Find where the given text appears and provide that cell's center as [x, y] coordinate. 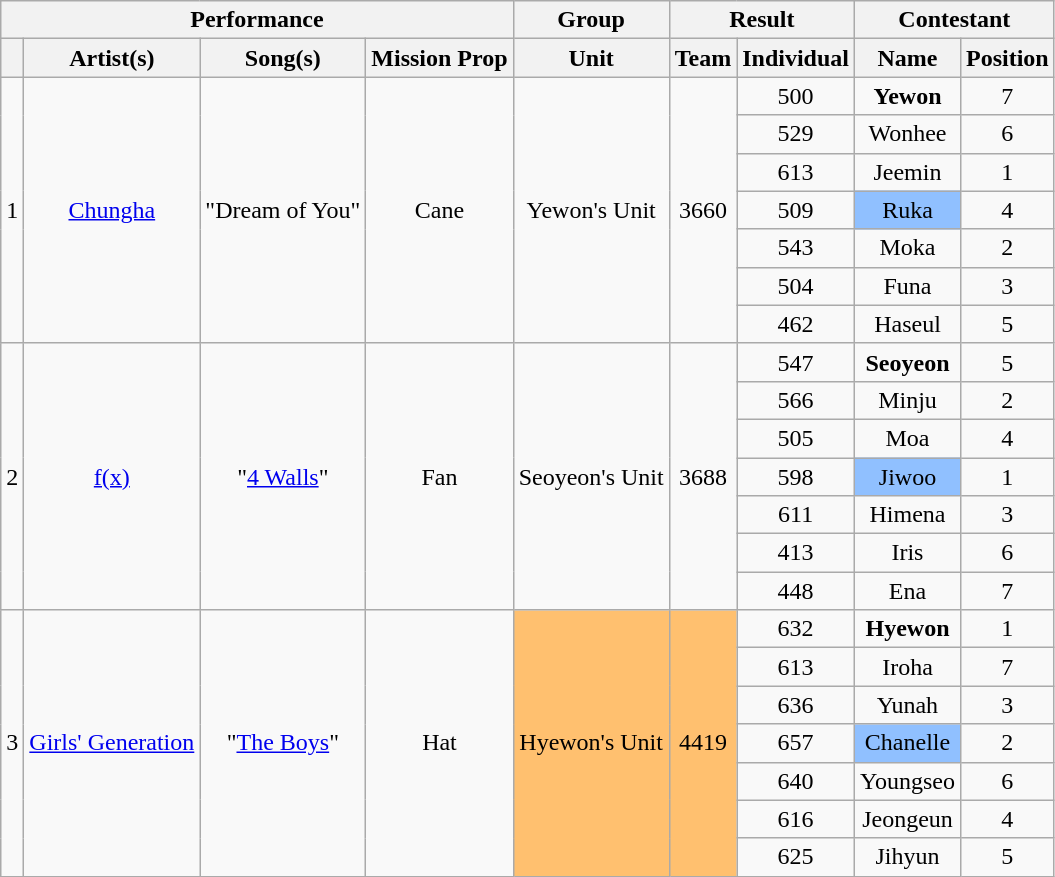
Unit [591, 58]
4419 [703, 743]
3660 [703, 210]
Wonhee [907, 134]
Ena [907, 591]
509 [796, 210]
Cane [440, 210]
Haseul [907, 324]
632 [796, 629]
657 [796, 743]
Seoyeon's Unit [591, 476]
Hyewon's Unit [591, 743]
Mission Prop [440, 58]
Contestant [954, 20]
Hyewon [907, 629]
Minju [907, 400]
566 [796, 400]
Himena [907, 515]
Girls' Generation [112, 743]
Result [762, 20]
Position [1007, 58]
505 [796, 438]
Youngseo [907, 781]
Song(s) [283, 58]
504 [796, 286]
529 [796, 134]
"Dream of You" [283, 210]
Jihyun [907, 857]
Moka [907, 248]
Ruka [907, 210]
3688 [703, 476]
Moa [907, 438]
Individual [796, 58]
448 [796, 591]
f(x) [112, 476]
"4 Walls" [283, 476]
462 [796, 324]
500 [796, 96]
Hat [440, 743]
616 [796, 819]
636 [796, 705]
Performance [257, 20]
Group [591, 20]
Chanelle [907, 743]
Yewon's Unit [591, 210]
Fan [440, 476]
413 [796, 553]
Name [907, 58]
"The Boys" [283, 743]
598 [796, 477]
Seoyeon [907, 362]
Chungha [112, 210]
543 [796, 248]
Artist(s) [112, 58]
Yewon [907, 96]
640 [796, 781]
Iris [907, 553]
Yunah [907, 705]
Jiwoo [907, 477]
547 [796, 362]
625 [796, 857]
Jeongeun [907, 819]
Team [703, 58]
Funa [907, 286]
Iroha [907, 667]
Jeemin [907, 172]
611 [796, 515]
